From the cell containing the given text, extract its center point as (x, y) coordinate. 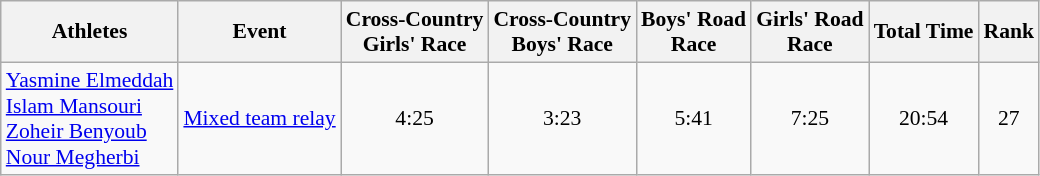
7:25 (810, 118)
Cross-CountryBoys' Race (562, 32)
4:25 (415, 118)
Athletes (90, 32)
27 (1010, 118)
Mixed team relay (259, 118)
Cross-CountryGirls' Race (415, 32)
5:41 (694, 118)
Yasmine ElmeddahIslam MansouriZoheir BenyoubNour Megherbi (90, 118)
Girls' RoadRace (810, 32)
20:54 (924, 118)
3:23 (562, 118)
Total Time (924, 32)
Rank (1010, 32)
Boys' RoadRace (694, 32)
Event (259, 32)
